Output the (x, y) coordinate of the center of the cell containing the given text.  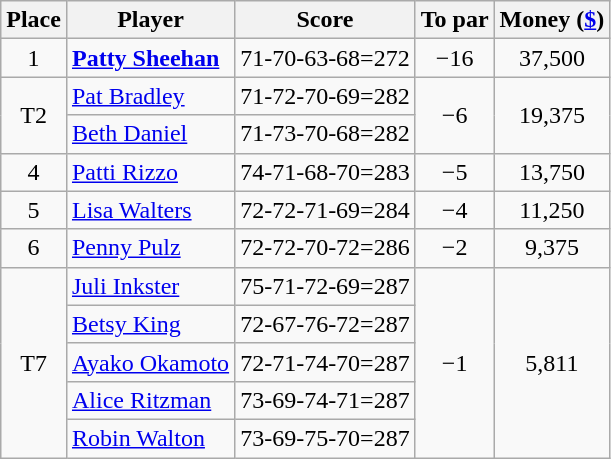
71-70-63-68=272 (326, 58)
72-72-70-72=286 (326, 248)
19,375 (552, 115)
−4 (454, 210)
4 (34, 172)
Juli Inkster (150, 286)
74-71-68-70=283 (326, 172)
5 (34, 210)
−2 (454, 248)
75-71-72-69=287 (326, 286)
5,811 (552, 362)
Penny Pulz (150, 248)
Money ($) (552, 20)
−6 (454, 115)
Patti Rizzo (150, 172)
71-73-70-68=282 (326, 134)
Patty Sheehan (150, 58)
71-72-70-69=282 (326, 96)
72-72-71-69=284 (326, 210)
11,250 (552, 210)
1 (34, 58)
Player (150, 20)
72-71-74-70=287 (326, 362)
T2 (34, 115)
To par (454, 20)
−1 (454, 362)
Beth Daniel (150, 134)
Betsy King (150, 324)
−5 (454, 172)
Lisa Walters (150, 210)
Score (326, 20)
T7 (34, 362)
6 (34, 248)
9,375 (552, 248)
Alice Ritzman (150, 400)
73-69-74-71=287 (326, 400)
Robin Walton (150, 438)
13,750 (552, 172)
−16 (454, 58)
Pat Bradley (150, 96)
37,500 (552, 58)
72-67-76-72=287 (326, 324)
Place (34, 20)
Ayako Okamoto (150, 362)
73-69-75-70=287 (326, 438)
